Identify which cell holds the provided text, then report its (x, y) central coordinate. 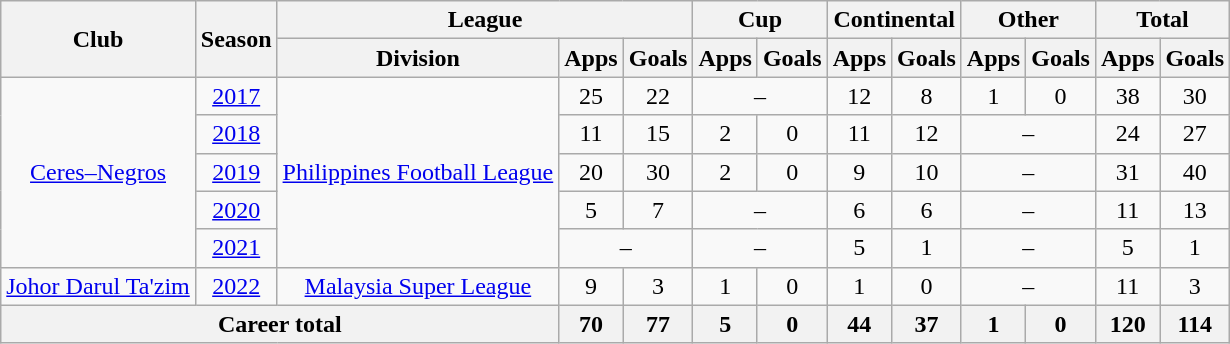
Malaysia Super League (418, 286)
38 (1127, 96)
Career total (280, 324)
20 (591, 172)
120 (1127, 324)
Total (1162, 20)
Other (1028, 20)
Ceres–Negros (98, 172)
24 (1127, 134)
25 (591, 96)
77 (658, 324)
22 (658, 96)
League (485, 20)
Philippines Football League (418, 172)
Continental (894, 20)
Club (98, 39)
2021 (236, 248)
70 (591, 324)
114 (1195, 324)
13 (1195, 210)
7 (658, 210)
2017 (236, 96)
40 (1195, 172)
Season (236, 39)
37 (927, 324)
27 (1195, 134)
2019 (236, 172)
2020 (236, 210)
8 (927, 96)
31 (1127, 172)
Johor Darul Ta'zim (98, 286)
15 (658, 134)
44 (859, 324)
10 (927, 172)
Cup (760, 20)
Division (418, 58)
2018 (236, 134)
2022 (236, 286)
